Output the [X, Y] coordinate of the center of the cell containing the given text.  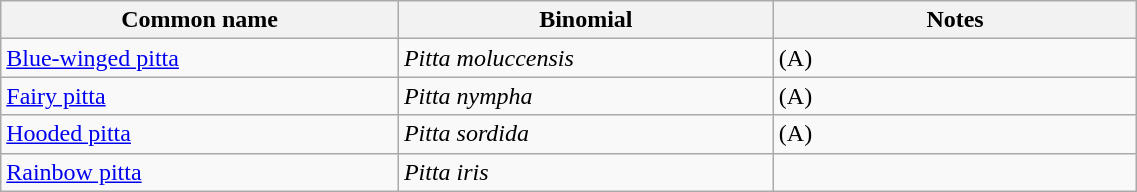
Binomial [586, 20]
Pitta sordida [586, 134]
Pitta nympha [586, 96]
Pitta moluccensis [586, 58]
Common name [200, 20]
Blue-winged pitta [200, 58]
Rainbow pitta [200, 172]
Notes [955, 20]
Fairy pitta [200, 96]
Pitta iris [586, 172]
Hooded pitta [200, 134]
